For the text-containing cell, return its midpoint in [x, y] coordinate format. 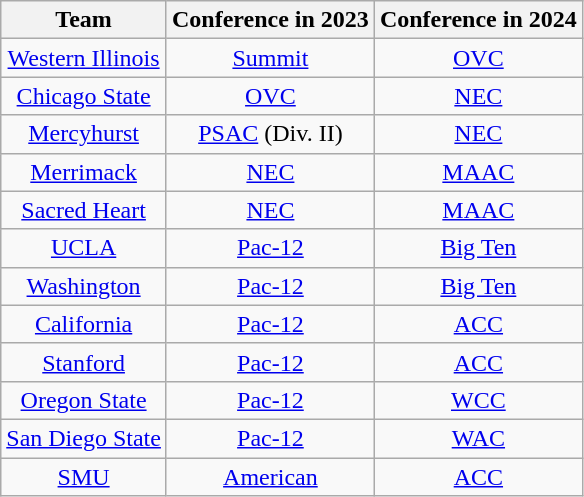
Conference in 2023 [270, 20]
UCLA [84, 248]
Merrimack [84, 172]
San Diego State [84, 438]
Oregon State [84, 400]
Washington [84, 286]
WAC [478, 438]
Chicago State [84, 96]
SMU [84, 477]
WCC [478, 400]
Mercyhurst [84, 134]
Conference in 2024 [478, 20]
PSAC (Div. II) [270, 134]
Western Illinois [84, 58]
California [84, 324]
Sacred Heart [84, 210]
Summit [270, 58]
Stanford [84, 362]
American [270, 477]
Team [84, 20]
